Output the [x, y] coordinate of the center of the cell containing the given text.  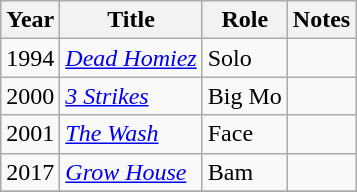
2001 [30, 134]
3 Strikes [131, 96]
Big Mo [244, 96]
Year [30, 20]
Role [244, 20]
Face [244, 134]
The Wash [131, 134]
Grow House [131, 172]
Notes [321, 20]
Dead Homiez [131, 58]
2000 [30, 96]
1994 [30, 58]
Title [131, 20]
2017 [30, 172]
Bam [244, 172]
Solo [244, 58]
